Output the [x, y] coordinate of the center of the cell containing the given text.  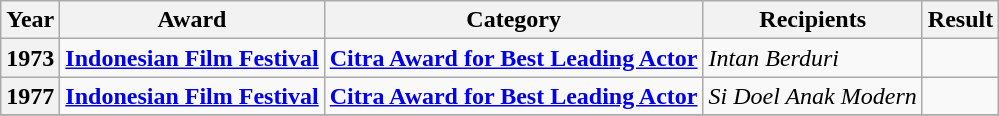
Award [192, 20]
Year [30, 20]
Recipients [812, 20]
1973 [30, 58]
1977 [30, 96]
Result [960, 20]
Category [514, 20]
Intan Berduri [812, 58]
Si Doel Anak Modern [812, 96]
